Return the (x, y) coordinate for the center point of the cell that contains the specified text.  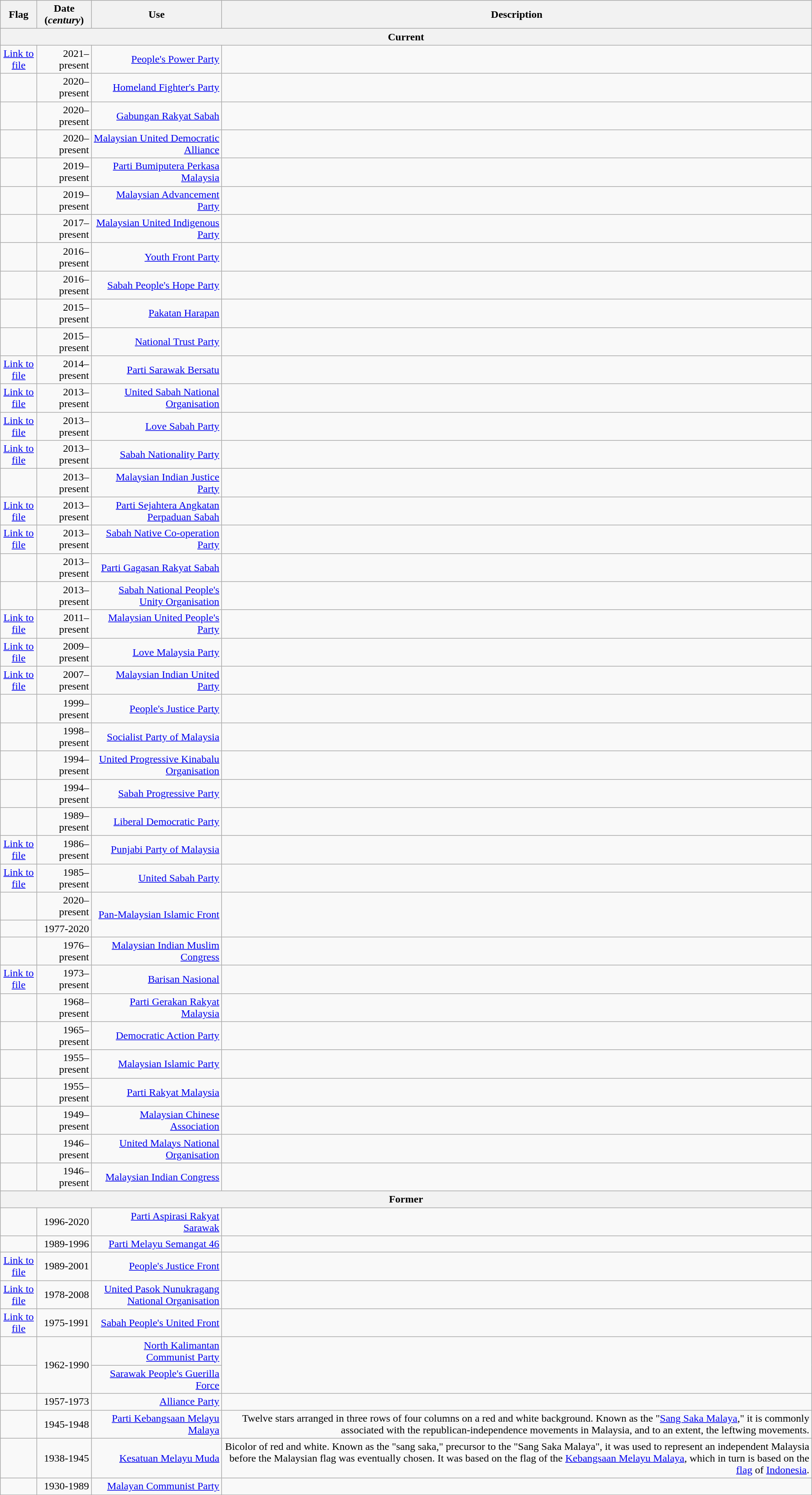
Parti Kebangsaan Melayu Malaya (157, 1424)
Barisan Nasional (157, 979)
1945-1948 (64, 1424)
Flag (19, 15)
1975-1991 (64, 1323)
2014–present (64, 370)
1949–present (64, 1120)
Sabah People's Hope Party (157, 285)
Sabah People's United Front (157, 1323)
Homeland Fighter's Party (157, 88)
Former (406, 1199)
Parti Gerakan Rakyat Malaysia (157, 1008)
1978-2008 (64, 1295)
Love Sabah Party (157, 426)
North Kalimantan Communist Party (157, 1351)
Use (157, 15)
United Malays National Organisation (157, 1148)
Democratic Action Party (157, 1035)
Date (century) (64, 15)
2011–present (64, 624)
Malaysian Indian United Party (157, 680)
1986–present (64, 850)
1996-2020 (64, 1221)
People's Power Party (157, 59)
Malayan Communist Party (157, 1486)
Description (517, 15)
United Pasok Nunukragang National Organisation (157, 1295)
2021–present (64, 59)
People's Justice Party (157, 708)
People's Justice Front (157, 1266)
Youth Front Party (157, 257)
1989-2001 (64, 1266)
Sabah Nationality Party (157, 455)
Parti Rakyat Malaysia (157, 1092)
Malaysian Indian Muslim Congress (157, 951)
Parti Gagasan Rakyat Sabah (157, 568)
Malaysian United Democratic Alliance (157, 144)
Sabah Progressive Party (157, 793)
2007–present (64, 680)
Parti Sarawak Bersatu (157, 370)
2017–present (64, 228)
Malaysian Indian Congress (157, 1177)
1976–present (64, 951)
1965–present (64, 1035)
Gabungan Rakyat Sabah (157, 115)
1968–present (64, 1008)
Malaysian United People's Party (157, 624)
1999–present (64, 708)
Malaysian Indian Justice Party (157, 483)
Sabah National People's Unity Organisation (157, 595)
1973–present (64, 979)
1930-1989 (64, 1486)
1938-1945 (64, 1458)
Liberal Democratic Party (157, 822)
Parti Melayu Semangat 46 (157, 1244)
2009–present (64, 652)
Socialist Party of Malaysia (157, 737)
Malaysian Islamic Party (157, 1064)
1957-1973 (64, 1402)
1989–present (64, 822)
1998–present (64, 737)
1985–present (64, 878)
Kesatuan Melayu Muda (157, 1458)
Parti Sejahtera Angkatan Perpaduan Sabah (157, 511)
Sarawak People's Guerilla Force (157, 1379)
Malaysian Chinese Association (157, 1120)
Parti Bumiputera Perkasa Malaysia (157, 172)
United Sabah National Organisation (157, 398)
Love Malaysia Party (157, 652)
United Sabah Party (157, 878)
Parti Aspirasi Rakyat Sarawak (157, 1221)
1989-1996 (64, 1244)
National Trust Party (157, 341)
Pakatan Harapan (157, 313)
United Progressive Kinabalu Organisation (157, 765)
Alliance Party (157, 1402)
Sabah Native Co-operation Party (157, 539)
Current (406, 37)
Malaysian United Indigenous Party (157, 228)
Punjabi Party of Malaysia (157, 850)
1962-1990 (64, 1365)
Malaysian Advancement Party (157, 200)
Pan-Malaysian Islamic Front (157, 915)
1977-2020 (64, 929)
